Return the [x, y] coordinate for the center point of the cell that contains the specified text.  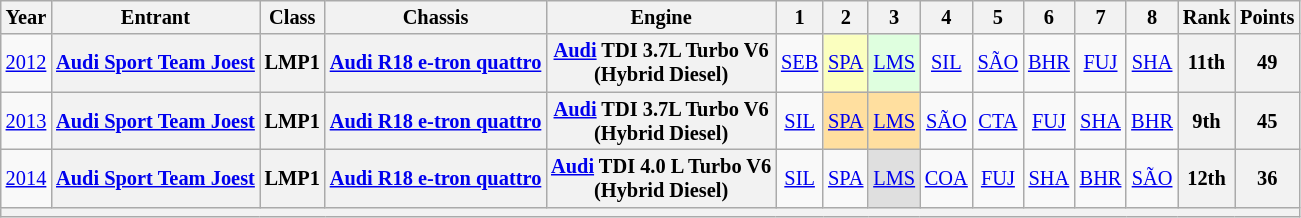
2013 [26, 121]
Entrant [155, 17]
2 [846, 17]
CTA [998, 121]
45 [1267, 121]
7 [1101, 17]
12th [1206, 178]
11th [1206, 63]
Audi TDI 4.0 L Turbo V6 (Hybrid Diesel) [661, 178]
49 [1267, 63]
5 [998, 17]
Points [1267, 17]
2014 [26, 178]
3 [894, 17]
9th [1206, 121]
COA [946, 178]
SEB [800, 63]
Class [292, 17]
Engine [661, 17]
1 [800, 17]
Chassis [436, 17]
2012 [26, 63]
Rank [1206, 17]
36 [1267, 178]
4 [946, 17]
Year [26, 17]
6 [1049, 17]
8 [1152, 17]
